Detect which cell encompasses the target text, then output its [X, Y] center coordinate. 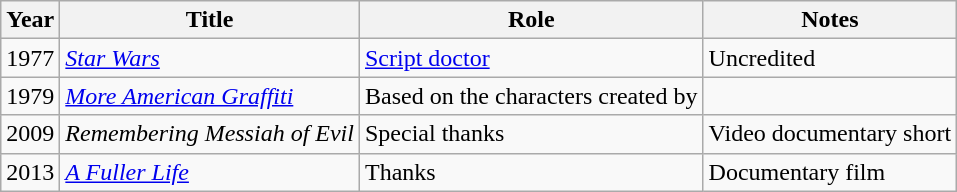
Role [531, 20]
Thanks [531, 172]
1979 [30, 96]
Year [30, 20]
2009 [30, 134]
1977 [30, 58]
Documentary film [830, 172]
Video documentary short [830, 134]
2013 [30, 172]
Notes [830, 20]
More American Graffiti [210, 96]
Uncredited [830, 58]
Title [210, 20]
Script doctor [531, 58]
Star Wars [210, 58]
Remembering Messiah of Evil [210, 134]
A Fuller Life [210, 172]
Special thanks [531, 134]
Based on the characters created by [531, 96]
